Scan for the cell matching the given text and deliver its [x, y] coordinate at center. 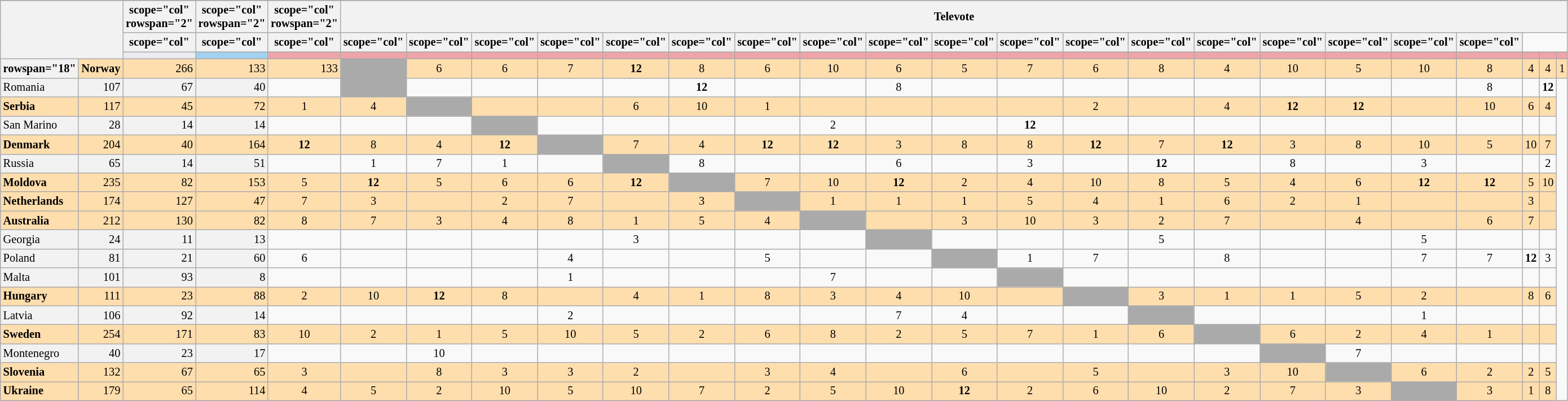
Denmark [39, 144]
rowspan="18" [39, 68]
254 [100, 334]
Televote [954, 16]
106 [100, 315]
204 [100, 144]
171 [159, 334]
Australia [39, 221]
111 [100, 296]
212 [100, 221]
114 [232, 391]
Latvia [39, 315]
Serbia [39, 107]
21 [159, 258]
130 [159, 221]
179 [100, 391]
Georgia [39, 239]
Norway [100, 68]
127 [159, 201]
235 [100, 182]
174 [100, 201]
Moldova [39, 182]
Poland [39, 258]
17 [232, 353]
Montenegro [39, 353]
28 [100, 125]
132 [100, 372]
164 [232, 144]
Malta [39, 277]
51 [232, 164]
13 [232, 239]
Hungary [39, 296]
11 [159, 239]
Romania [39, 87]
88 [232, 296]
107 [100, 87]
24 [100, 239]
117 [100, 107]
Netherlands [39, 201]
Slovenia [39, 372]
266 [159, 68]
45 [159, 107]
72 [232, 107]
47 [232, 201]
Ukraine [39, 391]
81 [100, 258]
92 [159, 315]
San Marino [39, 125]
153 [232, 182]
93 [159, 277]
83 [232, 334]
Sweden [39, 334]
60 [232, 258]
Russia [39, 164]
101 [100, 277]
